Pinpoint the cell where the given text exists, returning its (x, y) midpoint coordinate. 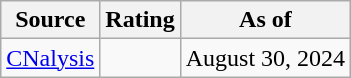
August 30, 2024 (265, 58)
As of (265, 20)
Source (50, 20)
CNalysis (50, 58)
Rating (140, 20)
